Extract the [x, y] coordinate from the center of the cell holding the provided text.  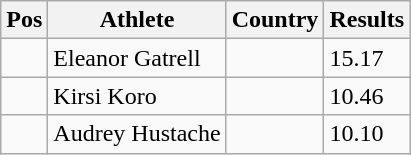
Kirsi Koro [137, 96]
Athlete [137, 20]
Audrey Hustache [137, 134]
15.17 [367, 58]
Pos [24, 20]
10.10 [367, 134]
Eleanor Gatrell [137, 58]
Country [275, 20]
10.46 [367, 96]
Results [367, 20]
